Locate the cell with the specified text and output its [X, Y] center coordinate. 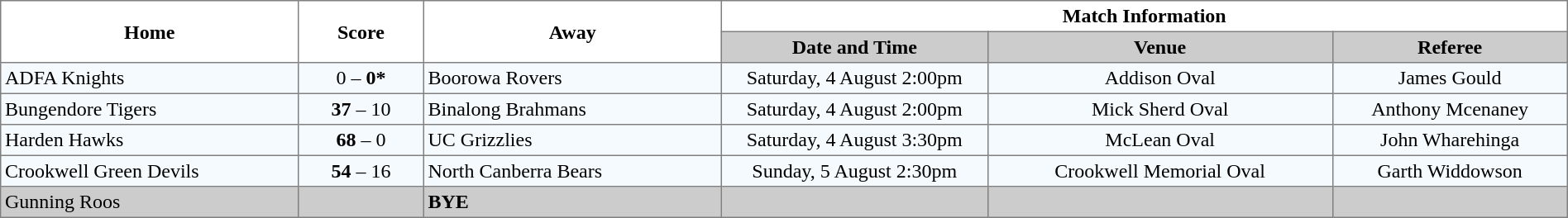
0 – 0* [361, 78]
Saturday, 4 August 3:30pm [854, 140]
Harden Hawks [150, 140]
BYE [572, 202]
McLean Oval [1159, 140]
68 – 0 [361, 140]
54 – 16 [361, 171]
Addison Oval [1159, 78]
Venue [1159, 47]
Binalong Brahmans [572, 109]
Sunday, 5 August 2:30pm [854, 171]
Crookwell Memorial Oval [1159, 171]
Gunning Roos [150, 202]
John Wharehinga [1450, 140]
Bungendore Tigers [150, 109]
Crookwell Green Devils [150, 171]
37 – 10 [361, 109]
Score [361, 31]
North Canberra Bears [572, 171]
Garth Widdowson [1450, 171]
Match Information [1145, 17]
Home [150, 31]
Date and Time [854, 47]
Mick Sherd Oval [1159, 109]
Referee [1450, 47]
ADFA Knights [150, 78]
Anthony Mcenaney [1450, 109]
UC Grizzlies [572, 140]
Away [572, 31]
James Gould [1450, 78]
Boorowa Rovers [572, 78]
